Identify which cell holds the provided text, then report its [x, y] central coordinate. 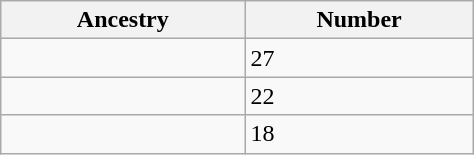
Number [359, 20]
22 [359, 96]
Ancestry [123, 20]
18 [359, 134]
27 [359, 58]
